Locate the cell with the specified text and output its [x, y] center coordinate. 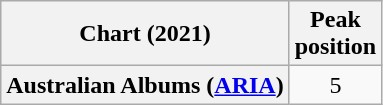
5 [335, 85]
Chart (2021) [145, 34]
Australian Albums (ARIA) [145, 85]
Peakposition [335, 34]
